Determine the (x, y) coordinate at the center of the cell enclosing the given text.  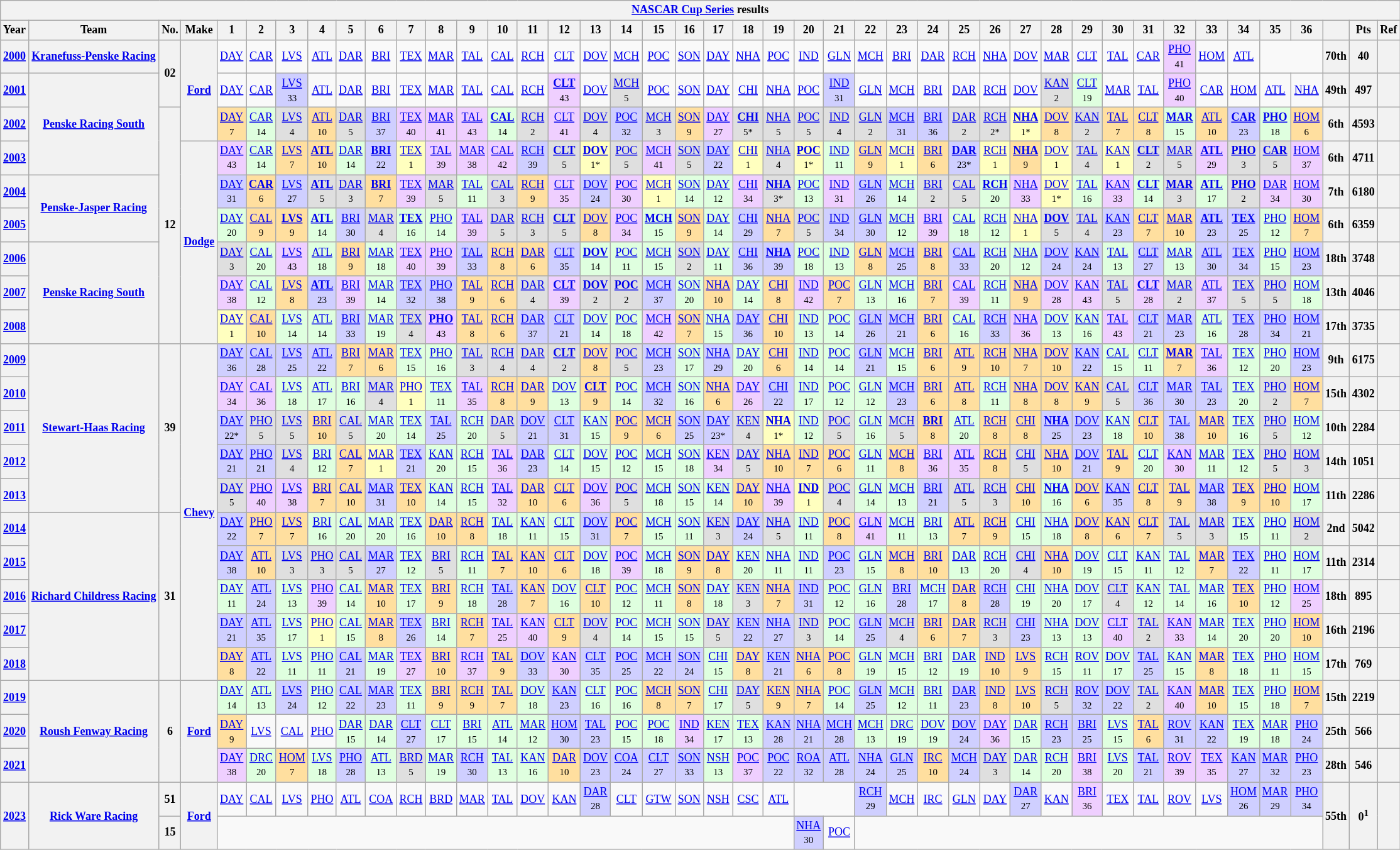
29 (1087, 30)
SON17 (689, 360)
SON14 (689, 192)
4 (322, 30)
RCH5 (1056, 698)
MCH37 (659, 293)
BRI25 (1087, 732)
2001 (15, 91)
ATL29 (1211, 158)
2023 (15, 816)
KEN17 (718, 732)
HOM3 (1307, 461)
MAR1 (381, 461)
2010 (15, 394)
POC15 (626, 732)
CLT19 (1087, 91)
DAY22* (232, 428)
IND42 (809, 293)
GLN9 (870, 158)
KAN27 (1244, 765)
IND7 (809, 461)
TEX35 (1211, 765)
POC16 (626, 698)
MCH6 (659, 428)
DRC19 (902, 732)
CAL33 (964, 259)
TAL6 (1149, 732)
2219 (1364, 698)
MCH16 (902, 293)
DAR34 (1275, 192)
22 (870, 30)
DOV15 (596, 461)
DAY12 (718, 192)
TAL18 (503, 529)
36 (1307, 30)
LVS14 (292, 326)
2016 (15, 597)
GLN15 (870, 563)
KAN1 (1118, 158)
DOV10 (1056, 360)
6180 (1364, 192)
No. (170, 30)
2008 (15, 326)
CLT4 (1118, 597)
POC34 (626, 225)
TAL8 (473, 326)
DAY9 (232, 732)
2004 (15, 192)
TAL14 (1179, 597)
DAR9 (533, 394)
HOM2 (1307, 529)
GLN30 (870, 225)
ATL37 (1211, 293)
GLN14 (870, 495)
BRI22 (381, 158)
IRC (933, 799)
GLN12 (870, 394)
BRI37 (381, 124)
MCH31 (902, 124)
BRI14 (441, 631)
ROV31 (1179, 732)
NHA16 (1056, 495)
MAR15 (1179, 124)
CLT40 (1118, 631)
4302 (1364, 394)
CAL36 (261, 394)
MAR41 (441, 124)
2013 (15, 495)
TEX17 (411, 597)
PHO41 (1179, 57)
NASCAR Cup Series results (700, 10)
4046 (1364, 293)
POC9 (626, 428)
LVS24 (292, 698)
TEX19 (1244, 732)
PHO28 (351, 765)
2nd (1336, 529)
DAR37 (533, 326)
RCH12 (995, 225)
27 (1025, 30)
KEN22 (748, 631)
DAR27 (1025, 799)
LVS20 (1118, 765)
2018 (15, 664)
ATL8 (964, 394)
14th (1336, 461)
BRI13 (933, 529)
RCH33 (995, 326)
KAN24 (1087, 259)
CHI4 (1025, 563)
COA (381, 799)
2005 (15, 225)
RCH1 (995, 158)
4711 (1364, 158)
SON2 (689, 259)
DAY31 (232, 192)
769 (1364, 664)
3735 (1364, 326)
CAL39 (964, 293)
49th (1336, 91)
KEN21 (778, 664)
MAR2 (1179, 293)
ROV39 (1179, 765)
LVS11 (292, 664)
2012 (15, 461)
55th (1336, 816)
MCH28 (839, 732)
DAR3 (351, 192)
BRI30 (351, 225)
566 (1364, 732)
PHO23 (1307, 765)
2017 (15, 631)
Team (93, 30)
HOM15 (1307, 664)
ATL20 (964, 428)
13th (1336, 293)
16 (689, 30)
PHO14 (441, 225)
SON11 (689, 529)
DAR28 (596, 799)
MCH21 (902, 326)
MCH25 (902, 259)
LVS17 (292, 631)
14 (626, 30)
PHO24 (1307, 732)
TAL35 (473, 394)
TAL3 (473, 360)
IND4 (839, 124)
40 (1364, 57)
TAL12 (1179, 563)
PHO10 (1275, 495)
DAY10 (748, 495)
ATL9 (964, 360)
SON18 (689, 461)
Roush Fenway Racing (93, 732)
HOM21 (1307, 326)
2021 (15, 765)
MCH32 (659, 394)
GLN2 (870, 124)
6359 (1364, 225)
KAN7 (533, 597)
KEN14 (718, 495)
DAY26 (748, 394)
LVS43 (292, 259)
TEX28 (1244, 326)
34 (1244, 30)
ATL7 (964, 529)
Richard Childress Racing (93, 596)
DOV16 (564, 597)
9th (1336, 360)
6175 (1364, 360)
KAN35 (1118, 495)
DAY23* (718, 428)
LVS13 (292, 597)
BRI21 (933, 495)
SON20 (689, 293)
10th (1336, 428)
KAN43 (1087, 293)
MCH14 (902, 192)
DOV33 (533, 664)
TAL11 (473, 192)
NHA15 (718, 326)
PHO15 (1275, 259)
BRI38 (1087, 765)
PHO7 (261, 529)
Rick Ware Racing (93, 816)
7 (411, 30)
33 (1211, 30)
CAR23 (1244, 124)
ATL28 (839, 765)
ROA32 (809, 765)
DOV31 (596, 529)
MCH4 (902, 631)
CHI5 (1025, 461)
TEX26 (411, 631)
HOM37 (1307, 158)
GLN13 (870, 293)
DOV1 (1056, 158)
RCH2 (533, 124)
NHA24 (870, 765)
MCH3 (659, 124)
25 (964, 30)
51 (170, 799)
MCH41 (659, 158)
IND3 (809, 631)
NHA30 (809, 833)
TEX1 (411, 158)
MCH22 (659, 664)
CAL12 (261, 293)
TEX34 (1244, 259)
Make (199, 30)
13 (596, 30)
CHI23 (1025, 631)
KAN9 (1087, 394)
Penske-Jasper Racing (93, 209)
CLT41 (564, 124)
PHO43 (441, 326)
NHA13 (1056, 631)
Kranefuss-Penske Racing (93, 57)
30 (1118, 30)
POC23 (839, 563)
NHA11 (778, 563)
2002 (15, 124)
BRI15 (473, 732)
NSH13 (718, 765)
2000 (15, 57)
RCH37 (473, 664)
IND1 (809, 495)
CLT17 (441, 732)
TEX13 (748, 732)
NSH (718, 799)
CLT31 (564, 428)
TEX18 (1244, 664)
CAL18 (964, 225)
NHA36 (1025, 326)
CAR6 (261, 192)
MAR32 (1275, 765)
70th (1336, 57)
SON25 (689, 428)
BRI2 (933, 192)
IND12 (809, 428)
ATL24 (261, 597)
HOM10 (1307, 631)
CLT16 (596, 698)
DAR19 (964, 664)
3 (292, 30)
CHI19 (1025, 597)
CAL22 (351, 698)
CAL21 (351, 664)
2 (261, 30)
1051 (1364, 461)
39 (170, 428)
16th (1336, 631)
TEX5 (1244, 293)
GLN21 (870, 360)
KEN34 (718, 461)
MAR30 (1179, 394)
RCH7 (473, 631)
LVS38 (292, 495)
8 (441, 30)
2286 (1364, 495)
IND10 (995, 664)
KAN12 (1149, 597)
KEN9 (778, 698)
HOM6 (1307, 124)
POC13 (809, 192)
DAY1 (232, 326)
SON33 (689, 765)
19 (778, 30)
LVS15 (1118, 732)
IND8 (995, 698)
TAL33 (473, 259)
CHI (748, 91)
MCH42 (659, 326)
KAN18 (1118, 428)
CAR5 (1275, 158)
01 (1364, 816)
DAY43 (232, 158)
DOV2 (596, 293)
Pts (1364, 30)
KAN28 (778, 732)
32 (1179, 30)
NHA3* (778, 192)
DAY7 (232, 124)
NHA33 (1025, 192)
MAR11 (1211, 461)
KEN4 (748, 428)
LVS33 (292, 91)
02 (170, 73)
TEX21 (411, 461)
NHA1 (1025, 225)
HOM26 (1244, 799)
23 (902, 30)
5042 (1364, 529)
CHI6 (778, 360)
RCH23 (1056, 732)
MCH17 (933, 597)
LVS5 (292, 428)
GTW (659, 799)
DRC20 (261, 765)
DAR13 (964, 563)
COA24 (626, 765)
2284 (1364, 428)
CHI17 (718, 698)
NHA12 (1025, 259)
17 (718, 30)
28 (1056, 30)
BRI28 (902, 597)
ROV32 (1087, 698)
DAR23* (964, 158)
CHI34 (748, 192)
IND14 (809, 360)
2196 (1364, 631)
2011 (15, 428)
IND17 (809, 394)
CAL42 (503, 158)
TAL21 (1149, 765)
TAL32 (503, 495)
SON24 (689, 664)
GLN11 (870, 461)
DAY18 (718, 597)
9 (473, 30)
2007 (15, 293)
TEX14 (411, 428)
DOV22 (1118, 698)
RCH30 (473, 765)
TAL28 (503, 597)
KAN20 (441, 461)
IND (809, 57)
RCH29 (870, 799)
POC30 (626, 192)
BRI33 (351, 326)
KAN14 (441, 495)
Ref (1389, 30)
Year (15, 30)
Stewart-Haas Racing (93, 428)
NHA8 (1025, 394)
POC2 (626, 293)
CLT28 (1149, 293)
DAR6 (533, 259)
CLT36 (1149, 394)
NHA27 (778, 631)
CLT20 (1149, 461)
LVS27 (292, 192)
DOV6 (1087, 495)
TEX32 (411, 293)
35 (1275, 30)
DAY34 (232, 394)
CLT43 (564, 91)
MAR13 (1179, 259)
SON5 (689, 158)
1 (232, 30)
ROV11 (1087, 664)
DOV36 (596, 495)
ROV (1179, 799)
POC6 (839, 461)
POC37 (748, 765)
NHA21 (809, 732)
CHI22 (778, 394)
CHI1 (748, 158)
DAR7 (964, 631)
LVS25 (292, 360)
2019 (15, 698)
MCH24 (964, 765)
GLN19 (870, 664)
546 (1364, 765)
PHO21 (261, 461)
CSC (748, 799)
CAL9 (261, 225)
PHO16 (441, 360)
10 (503, 30)
CAL7 (351, 461)
CAL3 (503, 192)
LVS10 (1025, 698)
11 (533, 30)
CHI29 (748, 225)
21 (839, 30)
LVS3 (292, 563)
KAN10 (533, 563)
20 (809, 30)
Chevy (199, 512)
NHA20 (1056, 597)
2003 (15, 158)
TEX9 (1244, 495)
NHA29 (718, 360)
2314 (1364, 563)
TEX27 (411, 664)
GLN41 (870, 529)
BRI5 (441, 563)
ATL18 (322, 259)
MAR12 (533, 732)
POC11 (626, 259)
SON8 (689, 597)
POC39 (626, 563)
RCH18 (473, 597)
2009 (15, 360)
PHO38 (441, 293)
5 (351, 30)
DAR8 (964, 597)
NHA25 (1056, 428)
CHI36 (748, 259)
25th (1336, 732)
497 (1364, 91)
NHA18 (1056, 529)
HOM12 (1307, 428)
TEX39 (411, 192)
ATL16 (1211, 326)
MAR29 (1275, 799)
ATL30 (1211, 259)
CAL28 (261, 360)
MAR31 (381, 495)
BRD (441, 799)
BRD5 (411, 765)
TEX25 (1244, 225)
TAL38 (1179, 428)
TEX4 (411, 326)
CAL16 (964, 326)
RCH4 (503, 360)
2014 (15, 529)
18 (748, 30)
MAR27 (381, 563)
POC22 (778, 765)
POC32 (626, 124)
GLN8 (870, 259)
POC1* (809, 158)
NHA4 (778, 158)
RCH28 (995, 597)
DAY27 (718, 124)
POC25 (626, 664)
895 (1364, 597)
24 (933, 30)
HOM25 (1307, 597)
KEN20 (748, 563)
2015 (15, 563)
7th (1336, 192)
CLT11 (1149, 360)
DOV5 (1056, 225)
LVS8 (292, 293)
2006 (15, 259)
DAR2 (964, 124)
MAR6 (381, 360)
2020 (15, 732)
HOM18 (1307, 293)
26 (995, 30)
IRC10 (933, 765)
TEX22 (1244, 563)
TAL16 (1087, 192)
3748 (1364, 259)
RCH2* (995, 124)
KAN6 (1118, 529)
SON16 (689, 394)
MAR16 (1211, 597)
RCH39 (533, 158)
BRI11 (933, 698)
DAY24 (748, 529)
CLT39 (564, 293)
POC4 (839, 495)
28th (1336, 765)
RCH10 (995, 360)
4593 (1364, 124)
CHI5* (748, 124)
Dodge (199, 242)
DOV28 (1056, 293)
